For the text-containing cell, return its midpoint in [x, y] coordinate format. 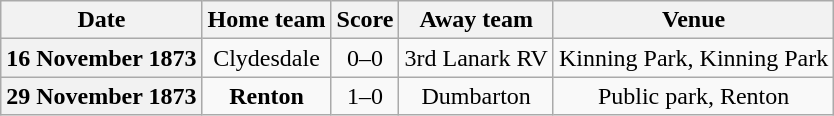
Date [102, 20]
Kinning Park, Kinning Park [693, 58]
29 November 1873 [102, 96]
16 November 1873 [102, 58]
Home team [266, 20]
Venue [693, 20]
3rd Lanark RV [476, 58]
Score [365, 20]
Away team [476, 20]
Dumbarton [476, 96]
1–0 [365, 96]
Renton [266, 96]
Public park, Renton [693, 96]
0–0 [365, 58]
Clydesdale [266, 58]
